Scan for the cell matching the given text and deliver its [x, y] coordinate at center. 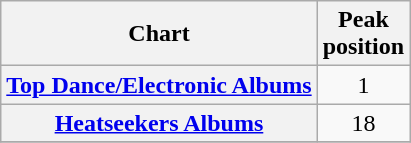
Top Dance/Electronic Albums [159, 85]
Heatseekers Albums [159, 123]
18 [363, 123]
Peakposition [363, 34]
1 [363, 85]
Chart [159, 34]
